From the cell containing the given text, extract its center point as [x, y] coordinate. 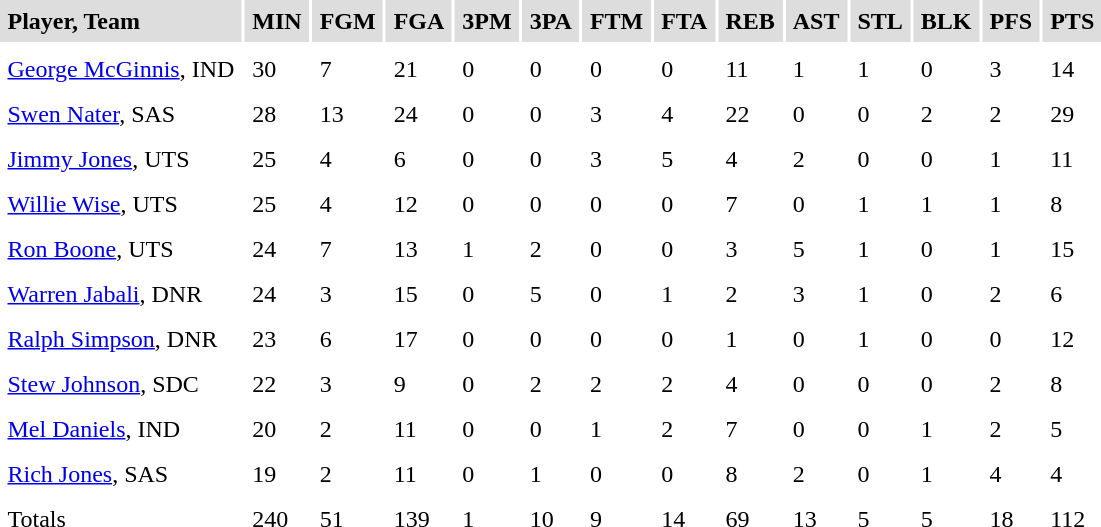
15 [419, 294]
Mel Daniels, IND [121, 429]
STL [880, 21]
George McGinnis, IND [121, 69]
REB [750, 21]
FGM [348, 21]
BLK [946, 21]
21 [419, 69]
3PA [550, 21]
Player, Team [121, 21]
23 [277, 339]
MIN [277, 21]
28 [277, 114]
Willie Wise, UTS [121, 204]
Ralph Simpson, DNR [121, 339]
3PM [487, 21]
Jimmy Jones, UTS [121, 159]
19 [277, 474]
Ron Boone, UTS [121, 249]
12 [419, 204]
Swen Nater, SAS [121, 114]
AST [816, 21]
Warren Jabali, DNR [121, 294]
30 [277, 69]
Stew Johnson, SDC [121, 384]
9 [419, 384]
FTM [616, 21]
PFS [1011, 21]
FGA [419, 21]
20 [277, 429]
8 [750, 474]
17 [419, 339]
Rich Jones, SAS [121, 474]
FTA [684, 21]
